Scan for the cell matching the given text and deliver its [x, y] coordinate at center. 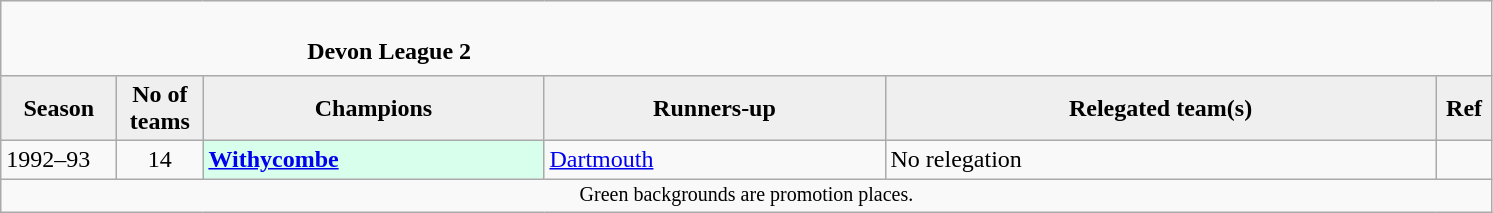
Dartmouth [714, 159]
Withycombe [374, 159]
Champions [374, 108]
14 [160, 159]
No relegation [1160, 159]
No of teams [160, 108]
1992–93 [59, 159]
Ref [1464, 108]
Green backgrounds are promotion places. [746, 194]
Season [59, 108]
Relegated team(s) [1160, 108]
Runners-up [714, 108]
